Detect which cell encompasses the target text, then output its [x, y] center coordinate. 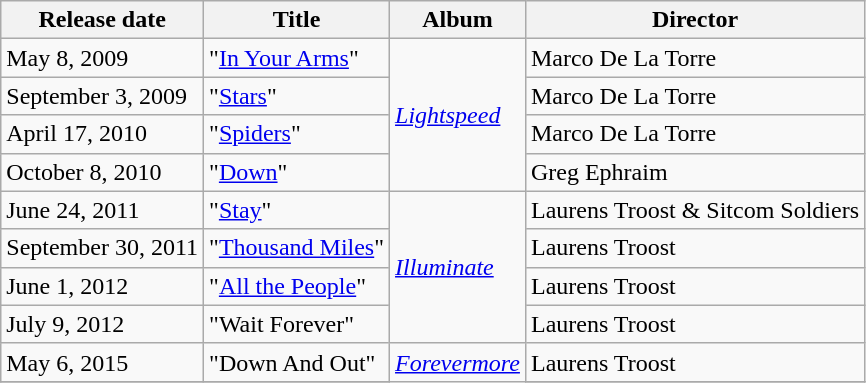
September 3, 2009 [102, 96]
"Stars" [297, 96]
Album [458, 20]
June 1, 2012 [102, 286]
"All the People" [297, 286]
Illuminate [458, 267]
May 8, 2009 [102, 58]
Lightspeed [458, 115]
October 8, 2010 [102, 172]
September 30, 2011 [102, 248]
July 9, 2012 [102, 324]
"Spiders" [297, 134]
May 6, 2015 [102, 362]
"Down" [297, 172]
Director [694, 20]
"Stay" [297, 210]
Title [297, 20]
April 17, 2010 [102, 134]
Release date [102, 20]
"Wait Forever" [297, 324]
"In Your Arms" [297, 58]
Greg Ephraim [694, 172]
"Thousand Miles" [297, 248]
June 24, 2011 [102, 210]
Forevermore [458, 362]
"Down And Out" [297, 362]
Laurens Troost & Sitcom Soldiers [694, 210]
